For the text-containing cell, return its midpoint in [X, Y] coordinate format. 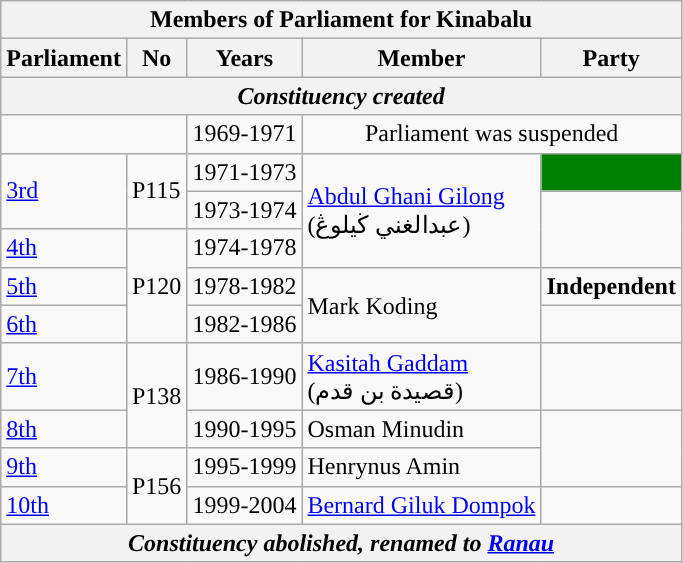
1995-1999 [244, 467]
P115 [156, 191]
1999-2004 [244, 505]
Parliament [64, 58]
8th [64, 429]
1974-1978 [244, 248]
Party [611, 58]
4th [64, 248]
1990-1995 [244, 429]
3rd [64, 191]
1986-1990 [244, 376]
P120 [156, 286]
9th [64, 467]
P138 [156, 396]
1982-1986 [244, 324]
Henrynus Amin [422, 467]
7th [64, 376]
Constituency created [342, 96]
Members of Parliament for Kinabalu [342, 20]
Constituency abolished, renamed to Ranau [342, 543]
1969-1971 [244, 134]
Kasitah Gaddam (قصيدة بن قدم) [422, 376]
Abdul Ghani Gilong (عبدالغني ڬيلوڠ) [422, 210]
No [156, 58]
6th [64, 324]
Years [244, 58]
Member [422, 58]
1978-1982 [244, 286]
10th [64, 505]
Independent [611, 286]
Osman Minudin [422, 429]
1973-1974 [244, 210]
P156 [156, 486]
5th [64, 286]
1971-1973 [244, 172]
Parliament was suspended [492, 134]
Mark Koding [422, 305]
Bernard Giluk Dompok [422, 505]
